Identify which cell holds the provided text, then report its [x, y] central coordinate. 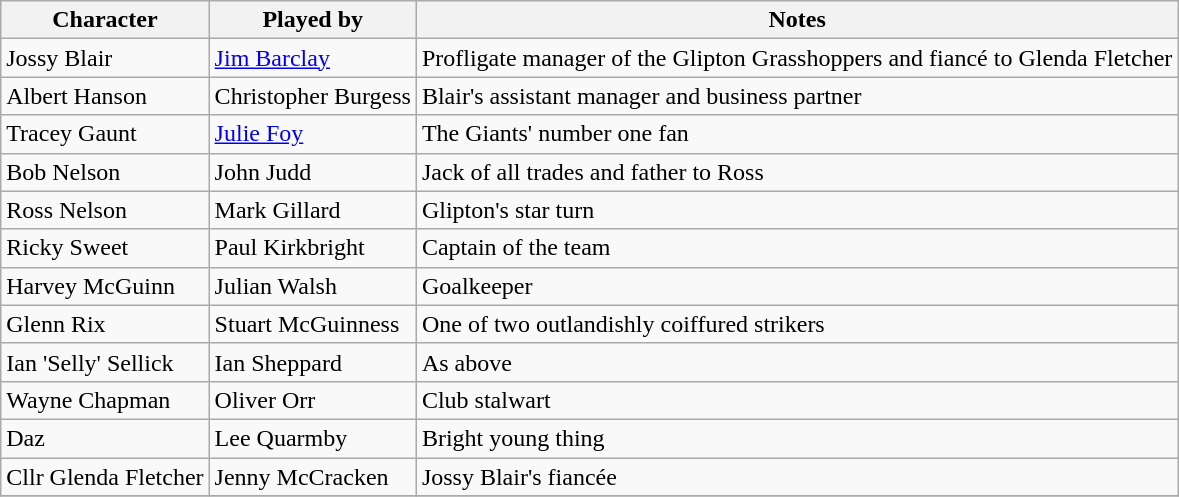
Profligate manager of the Glipton Grasshoppers and fiancé to Glenda Fletcher [796, 58]
Bright young thing [796, 438]
Goalkeeper [796, 286]
Played by [312, 20]
Jossy Blair [105, 58]
Jim Barclay [312, 58]
Jossy Blair's fiancée [796, 477]
The Giants' number one fan [796, 134]
Ian Sheppard [312, 362]
Lee Quarmby [312, 438]
Ian 'Selly' Sellick [105, 362]
Character [105, 20]
Albert Hanson [105, 96]
Bob Nelson [105, 172]
Jack of all trades and father to Ross [796, 172]
Oliver Orr [312, 400]
Mark Gillard [312, 210]
Ricky Sweet [105, 248]
John Judd [312, 172]
Glenn Rix [105, 324]
Glipton's star turn [796, 210]
Harvey McGuinn [105, 286]
Ross Nelson [105, 210]
Club stalwart [796, 400]
Daz [105, 438]
Julian Walsh [312, 286]
Julie Foy [312, 134]
Christopher Burgess [312, 96]
One of two outlandishly coiffured strikers [796, 324]
Jenny McCracken [312, 477]
Paul Kirkbright [312, 248]
Blair's assistant manager and business partner [796, 96]
Wayne Chapman [105, 400]
Cllr Glenda Fletcher [105, 477]
As above [796, 362]
Tracey Gaunt [105, 134]
Stuart McGuinness [312, 324]
Notes [796, 20]
Captain of the team [796, 248]
